Search for the cell housing the specified text and yield its [x, y] center coordinate. 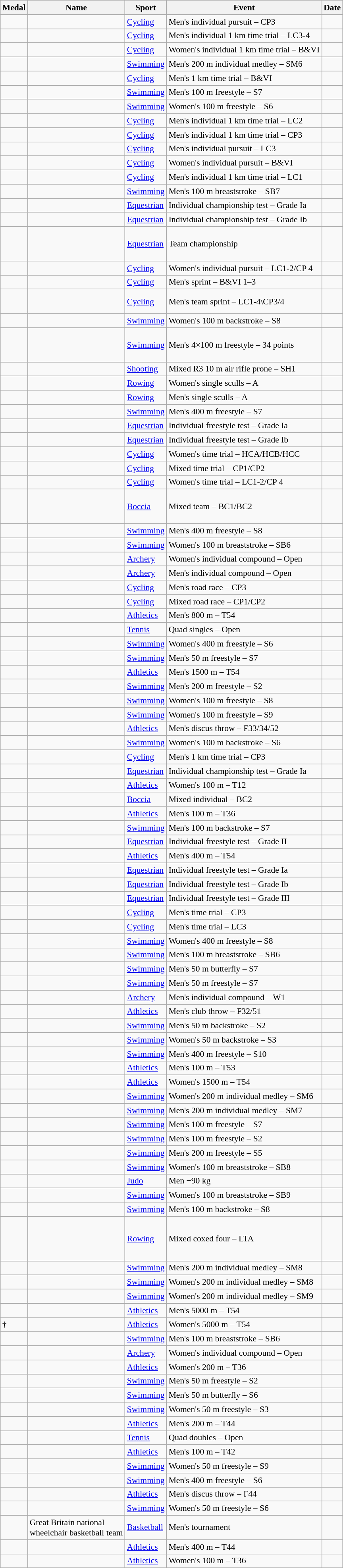
Mixed R3 10 m air rifle prone – SH1 [245, 369]
Men's sprint – B&VI 1–3 [245, 282]
Quad doubles – Open [245, 1438]
Men's 400 m freestyle – S10 [245, 1054]
Mixed time trial – CP1/CP2 [245, 468]
Men's 400 m freestyle – S7 [245, 412]
Women's 100 m backstroke – S6 [245, 743]
Men's individual pursuit – CP3 [245, 22]
Men's 800 m – T54 [245, 616]
Women's time trial – HCA/HCB/HCC [245, 454]
Men's 200 m freestyle – S5 [245, 1153]
Women's 400 m freestyle – S8 [245, 941]
Women's 100 m freestyle – S6 [245, 107]
Mixed individual – BC2 [245, 800]
Individual freestyle test – Grade III [245, 898]
Women's individual pursuit – B&VI [245, 163]
Men's club throw – F32/51 [245, 1012]
Women's 400 m freestyle – S6 [245, 644]
Men's time trial – LC3 [245, 927]
Men's 100 m – T42 [245, 1452]
Individual freestyle test – Grade II [245, 842]
Men's 1 km time trial – CP3 [245, 757]
Women's 100 m freestyle – S9 [245, 715]
Women's 50 m freestyle – S6 [245, 1508]
Quad singles – Open [245, 630]
Men's 50 m freestyle – S2 [245, 1381]
Medal [14, 8]
Men's 100 m backstroke – S7 [245, 828]
Women's 100 m – T12 [245, 785]
Men's 100 m breaststroke – SB7 [245, 191]
Team championship [245, 244]
Men's tournament [245, 1528]
Men's road race – CP3 [245, 587]
† [14, 1325]
Men's 100 m backstroke – S8 [245, 1210]
Mixed road race – CP1/CP2 [245, 602]
Women's individual 1 km time trial – B&VI [245, 50]
Individual championship test – Grade Ib [245, 220]
Men's discus throw – F44 [245, 1494]
Women's 100 m breaststroke – SB8 [245, 1167]
Women's individual pursuit – LC1-2/CP 4 [245, 268]
Men −90 kg [245, 1181]
Judo [146, 1181]
Men's single sculls – A [245, 398]
Men's 50 m backstroke – S2 [245, 1026]
Women's time trial – LC1-2/CP 4 [245, 482]
Men's 1 km time trial – B&VI [245, 78]
Men's 100 m – T36 [245, 814]
Men's 200 m – T44 [245, 1424]
Women's 1500 m – T54 [245, 1082]
Men's time trial – CP3 [245, 913]
Basketball [146, 1528]
Men's 400 m – T54 [245, 856]
Men's individual 1 km time trial – CP3 [245, 135]
Women's 200 m – T36 [245, 1367]
Great Britain nationalwheelchair basketball team [76, 1528]
Women's 100 m – T36 [245, 1561]
Women's 100 m backstroke – S8 [245, 321]
Men's 200 m freestyle – S2 [245, 687]
Men's team sprint – LC1-4\CP3/4 [245, 302]
Men's 400 m freestyle – S8 [245, 531]
Men's 200 m individual medley – SM7 [245, 1110]
Sport [146, 8]
Women's 50 m freestyle – S3 [245, 1410]
Women's 200 m individual medley – SM9 [245, 1297]
Event [245, 8]
Men's 4×100 m freestyle – 34 points [245, 345]
Men's individual 1 km time trial – LC1 [245, 177]
Women's 50 m freestyle – S9 [245, 1466]
Mixed coxed four – LTA [245, 1239]
Women's single sculls – A [245, 383]
Men's 200 m individual medley – SM6 [245, 64]
Women's 100 m freestyle – S8 [245, 700]
Men's 1500 m – T54 [245, 672]
Men's 100 m freestyle – S2 [245, 1139]
Men's individual 1 km time trial – LC3-4 [245, 36]
Women's 50 m backstroke – S3 [245, 1040]
Men's individual compound – Open [245, 573]
Men's 200 m individual medley – SM8 [245, 1268]
Women's 5000 m – T54 [245, 1325]
Men's 100 m – T53 [245, 1068]
Men's 50 m butterfly – S7 [245, 969]
Shooting [146, 369]
Date [332, 8]
Men's 50 m butterfly – S6 [245, 1395]
Women's 200 m individual medley – SM8 [245, 1282]
Men's individual pursuit – LC3 [245, 149]
Mixed team – BC1/BC2 [245, 506]
Men's 400 m freestyle – S6 [245, 1480]
Women's 200 m individual medley – SM6 [245, 1097]
Women's 100 m breaststroke – SB6 [245, 545]
Men's 5000 m – T54 [245, 1310]
Men's individual compound – W1 [245, 997]
Men's 400 m – T44 [245, 1547]
Women's 100 m breaststroke – SB9 [245, 1195]
Men's individual 1 km time trial – LC2 [245, 121]
Name [76, 8]
Men's discus throw – F33/34/52 [245, 729]
